Output the [X, Y] coordinate of the center of the cell containing the given text.  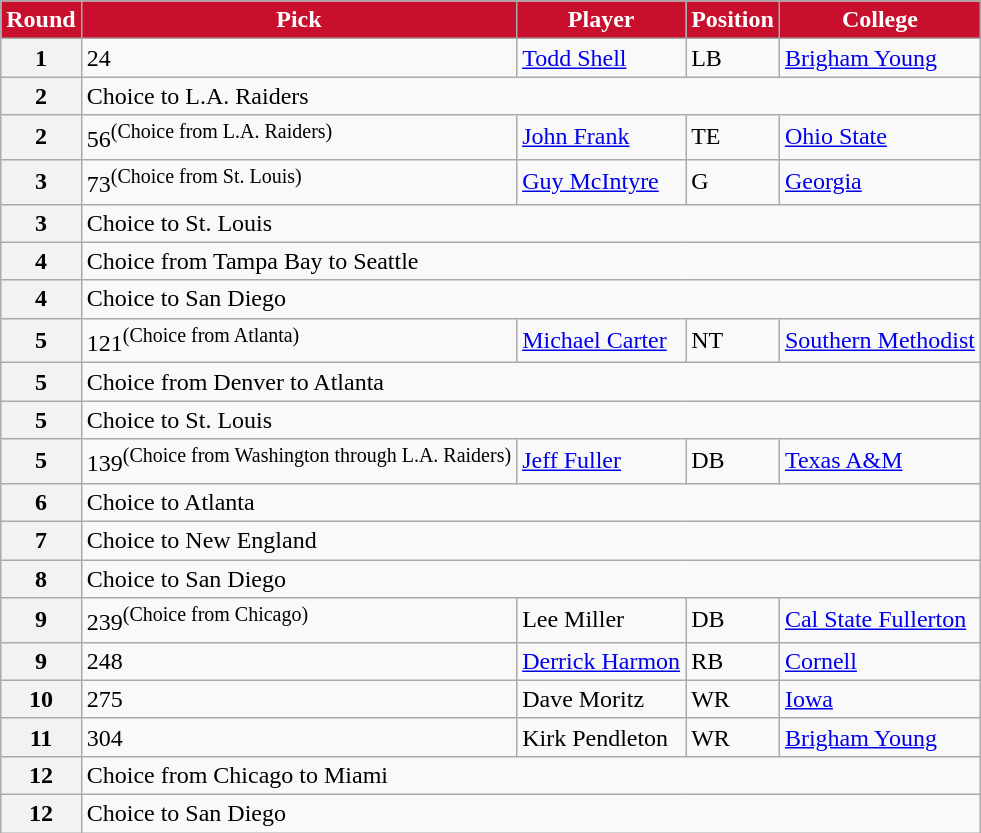
56(Choice from L.A. Raiders) [298, 138]
Round [41, 20]
Iowa [880, 699]
7 [41, 541]
Michael Carter [602, 340]
10 [41, 699]
121(Choice from Atlanta) [298, 340]
304 [298, 737]
239(Choice from Chicago) [298, 620]
Player [602, 20]
College [880, 20]
73(Choice from St. Louis) [298, 182]
Choice from Denver to Atlanta [530, 382]
Dave Moritz [602, 699]
Choice from Chicago to Miami [530, 775]
RB [733, 661]
LB [733, 58]
11 [41, 737]
24 [298, 58]
Pick [298, 20]
Choice to Atlanta [530, 502]
Southern Methodist [880, 340]
8 [41, 579]
TE [733, 138]
Georgia [880, 182]
Derrick Harmon [602, 661]
6 [41, 502]
NT [733, 340]
275 [298, 699]
John Frank [602, 138]
Guy McIntyre [602, 182]
Choice to L.A. Raiders [530, 96]
Kirk Pendleton [602, 737]
Cal State Fullerton [880, 620]
Jeff Fuller [602, 462]
Ohio State [880, 138]
Choice from Tampa Bay to Seattle [530, 261]
Position [733, 20]
Texas A&M [880, 462]
Choice to New England [530, 541]
139(Choice from Washington through L.A. Raiders) [298, 462]
Lee Miller [602, 620]
Todd Shell [602, 58]
Cornell [880, 661]
G [733, 182]
248 [298, 661]
1 [41, 58]
